Scan for the cell matching the given text and deliver its (x, y) coordinate at center. 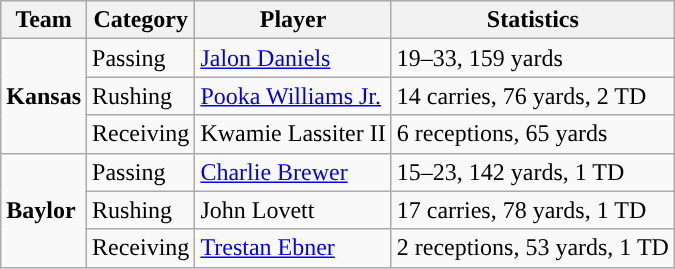
Charlie Brewer (293, 172)
14 carries, 76 yards, 2 TD (532, 96)
Player (293, 20)
17 carries, 78 yards, 1 TD (532, 210)
Baylor (44, 210)
6 receptions, 65 yards (532, 134)
Statistics (532, 20)
Kansas (44, 96)
Trestan Ebner (293, 248)
Pooka Williams Jr. (293, 96)
John Lovett (293, 210)
15–23, 142 yards, 1 TD (532, 172)
19–33, 159 yards (532, 58)
Category (141, 20)
2 receptions, 53 yards, 1 TD (532, 248)
Jalon Daniels (293, 58)
Kwamie Lassiter II (293, 134)
Team (44, 20)
